For the text-containing cell, return its midpoint in [x, y] coordinate format. 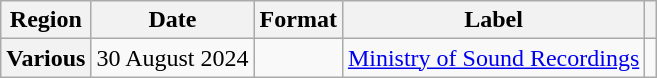
Label [493, 20]
Region [46, 20]
Ministry of Sound Recordings [493, 58]
30 August 2024 [172, 58]
Format [298, 20]
Date [172, 20]
Various [46, 58]
